For the text-containing cell, return its midpoint in [X, Y] coordinate format. 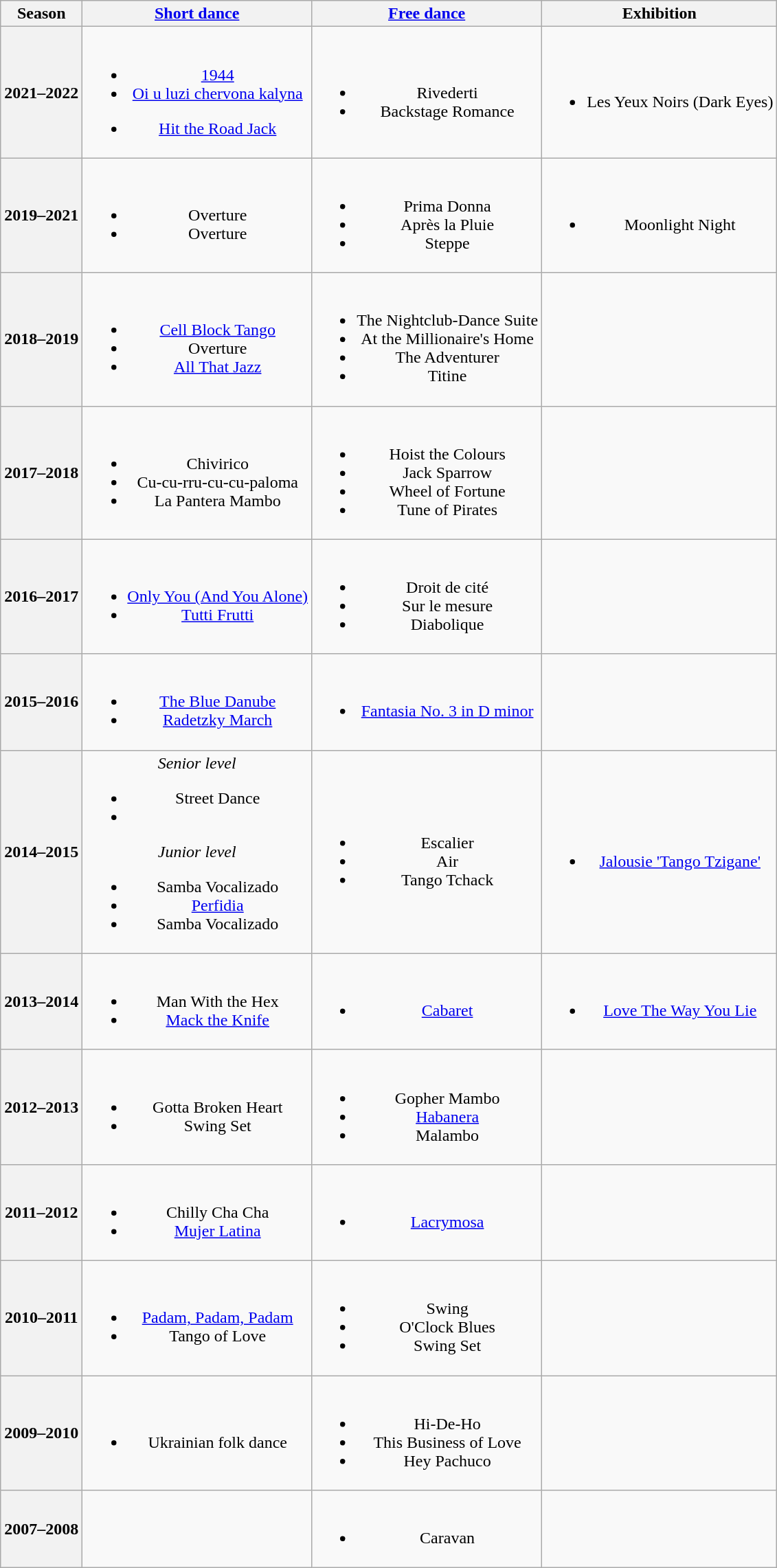
2014–2015 [41, 852]
Cabaret [427, 1001]
Ukrainian folk dance [197, 1433]
2010–2011 [41, 1317]
Padam, Padam, Padam Tango of Love [197, 1317]
The Nightclub-Dance Suite At the Millionaire's Home The Adventurer Titine [427, 339]
Rivederti Backstage Romance [427, 92]
Moonlight Night [660, 216]
Hoist the Colours Jack Sparrow Wheel of Fortune Tune of Pirates [427, 473]
2019–2021 [41, 216]
Swing O'Clock Blues Swing Set [427, 1317]
Lacrymosa [427, 1212]
1944 Oi u luzi chervona kalyna Hit the Road Jack [197, 92]
The Blue Danube Radetzky March [197, 702]
2007–2008 [41, 1529]
Escalier Air Tango Tchack [427, 852]
Free dance [427, 14]
Cell Block Tango Overture All That Jazz [197, 339]
Only You (And You Alone) Tutti Frutti [197, 596]
Chilly Cha Cha Mujer Latina [197, 1212]
2009–2010 [41, 1433]
Man With the Hex Mack the Knife [197, 1001]
Prima DonnaAprès la PluieSteppe [427, 216]
Season [41, 14]
Hi-De-Ho This Business of LoveHey Pachuco [427, 1433]
Fantasia No. 3 in D minor [427, 702]
2013–2014 [41, 1001]
2017–2018 [41, 473]
Les Yeux Noirs (Dark Eyes) [660, 92]
Gopher MamboHabaneraMalambo [427, 1107]
Overture Overture [197, 216]
2012–2013 [41, 1107]
Exhibition [660, 14]
2011–2012 [41, 1212]
Short dance [197, 14]
Love The Way You Lie [660, 1001]
Gotta Broken Heart Swing Set [197, 1107]
2015–2016 [41, 702]
Droit de cité Sur le mesure Diabolique [427, 596]
Jalousie 'Tango Tzigane' [660, 852]
2021–2022 [41, 92]
Caravan [427, 1529]
2016–2017 [41, 596]
2018–2019 [41, 339]
Chivirico Cu-cu-rru-cu-cu-paloma La Pantera Mambo [197, 473]
Senior level Street Dance Junior levelSamba Vocalizado Perfidia Samba Vocalizado [197, 852]
